Identify which cell holds the provided text, then report its (x, y) central coordinate. 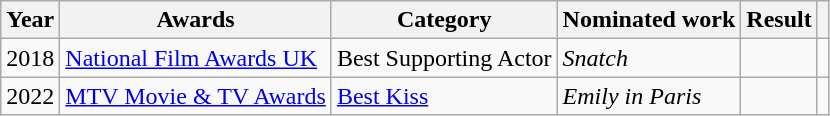
MTV Movie & TV Awards (196, 96)
Awards (196, 20)
Year (30, 20)
2022 (30, 96)
Best Supporting Actor (444, 58)
Snatch (649, 58)
Result (779, 20)
2018 (30, 58)
Category (444, 20)
Best Kiss (444, 96)
Nominated work (649, 20)
Emily in Paris (649, 96)
National Film Awards UK (196, 58)
